From the cell containing the given text, extract its center point as (x, y) coordinate. 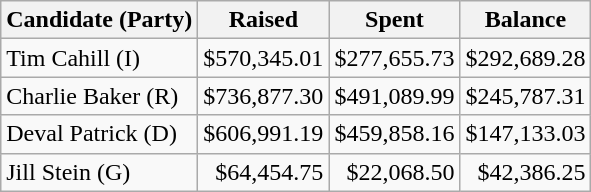
$736,877.30 (264, 96)
Deval Patrick (D) (100, 134)
Jill Stein (G) (100, 172)
Tim Cahill (I) (100, 58)
$606,991.19 (264, 134)
$277,655.73 (394, 58)
$292,689.28 (526, 58)
Candidate (Party) (100, 20)
$42,386.25 (526, 172)
$570,345.01 (264, 58)
Balance (526, 20)
$147,133.03 (526, 134)
$491,089.99 (394, 96)
$459,858.16 (394, 134)
Charlie Baker (R) (100, 96)
$64,454.75 (264, 172)
$245,787.31 (526, 96)
$22,068.50 (394, 172)
Raised (264, 20)
Spent (394, 20)
